Return the (X, Y) coordinate for the center point of the cell that contains the specified text.  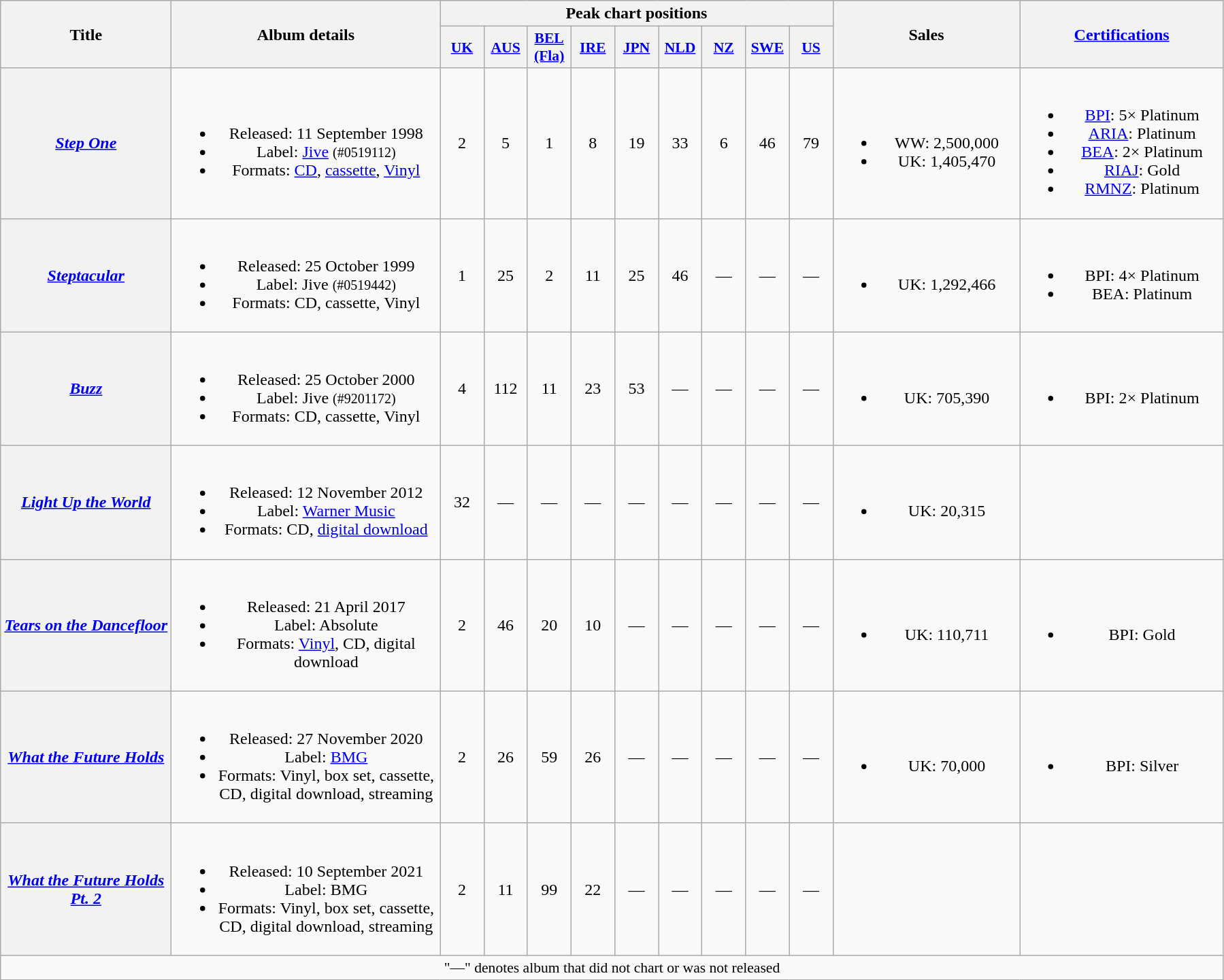
UK: 20,315 (927, 502)
33 (680, 143)
20 (549, 625)
10 (593, 625)
112 (506, 389)
Light Up the World (86, 502)
"—" denotes album that did not chart or was not released (612, 967)
22 (593, 889)
5 (506, 143)
53 (636, 389)
What the Future Holds (86, 757)
Tears on the Dancefloor (86, 625)
BEL (Fla) (549, 48)
BPI: 5× PlatinumARIA: PlatinumBEA: 2× PlatinumRIAJ: GoldRMNZ: Platinum (1121, 143)
Released: 25 October 2000Label: Jive (#9201172)Formats: CD, cassette, Vinyl (306, 389)
Sales (927, 34)
WW: 2,500,000UK: 1,405,470 (927, 143)
NZ (724, 48)
Title (86, 34)
UK: 70,000 (927, 757)
Released: 11 September 1998Label: Jive (#0519112)Formats: CD, cassette, Vinyl (306, 143)
Steptacular (86, 275)
UK: 110,711 (927, 625)
23 (593, 389)
59 (549, 757)
Step One (86, 143)
NLD (680, 48)
BPI: 4× PlatinumBEA: Platinum (1121, 275)
BPI: Silver (1121, 757)
79 (811, 143)
BPI: 2× Platinum (1121, 389)
4 (462, 389)
UK: 1,292,466 (927, 275)
Certifications (1121, 34)
Released: 25 October 1999Label: Jive (#0519442)Formats: CD, cassette, Vinyl (306, 275)
8 (593, 143)
Peak chart positions (637, 14)
Released: 10 September 2021Label: BMGFormats: Vinyl, box set, cassette, CD, digital download, streaming (306, 889)
IRE (593, 48)
Album details (306, 34)
6 (724, 143)
What the Future Holds Pt. 2 (86, 889)
Released: 27 November 2020Label: BMGFormats: Vinyl, box set, cassette, CD, digital download, streaming (306, 757)
UK: 705,390 (927, 389)
US (811, 48)
Buzz (86, 389)
Released: 12 November 2012Label: Warner MusicFormats: CD, digital download (306, 502)
JPN (636, 48)
AUS (506, 48)
UK (462, 48)
99 (549, 889)
SWE (767, 48)
19 (636, 143)
32 (462, 502)
BPI: Gold (1121, 625)
Released: 21 April 2017Label: AbsoluteFormats: Vinyl, CD, digital download (306, 625)
